Find where the given text appears and provide that cell's center as [X, Y] coordinate. 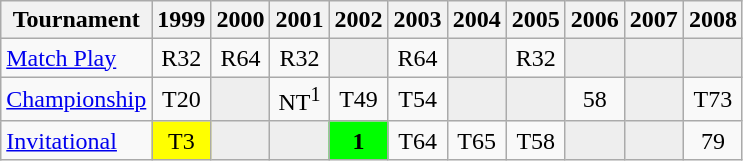
Invitational [76, 140]
2001 [300, 20]
Tournament [76, 20]
58 [594, 100]
2002 [358, 20]
T64 [418, 140]
79 [712, 140]
T54 [418, 100]
Match Play [76, 58]
T20 [182, 100]
T58 [536, 140]
2004 [476, 20]
2006 [594, 20]
1 [358, 140]
2003 [418, 20]
2007 [654, 20]
2008 [712, 20]
1999 [182, 20]
T49 [358, 100]
2005 [536, 20]
T65 [476, 140]
2000 [240, 20]
T3 [182, 140]
Championship [76, 100]
T73 [712, 100]
NT1 [300, 100]
